From the cell containing the given text, extract its center point as [X, Y] coordinate. 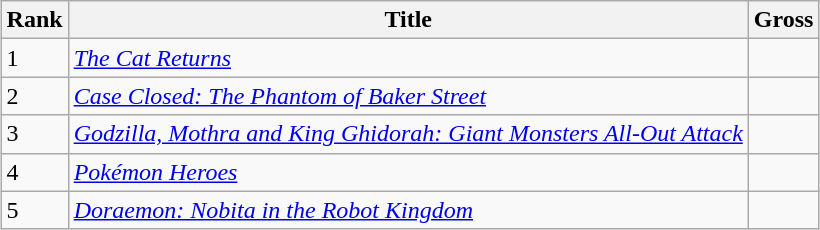
The Cat Returns [408, 58]
Title [408, 20]
2 [34, 96]
Rank [34, 20]
Doraemon: Nobita in the Robot Kingdom [408, 210]
5 [34, 210]
Gross [784, 20]
3 [34, 134]
1 [34, 58]
Case Closed: The Phantom of Baker Street [408, 96]
4 [34, 172]
Pokémon Heroes [408, 172]
Godzilla, Mothra and King Ghidorah: Giant Monsters All-Out Attack [408, 134]
